For the text-containing cell, return its midpoint in [X, Y] coordinate format. 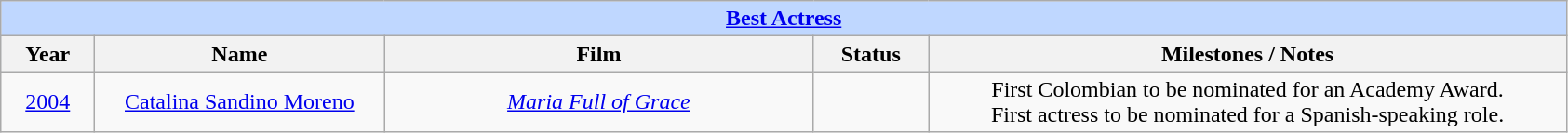
Name [240, 54]
Status [871, 54]
Film [599, 54]
2004 [48, 102]
Catalina Sandino Moreno [240, 102]
Year [48, 54]
Maria Full of Grace [599, 102]
First Colombian to be nominated for an Academy Award.First actress to be nominated for a Spanish-speaking role. [1248, 102]
Milestones / Notes [1248, 54]
Best Actress [784, 19]
